Find where the given text appears and provide that cell's center as [x, y] coordinate. 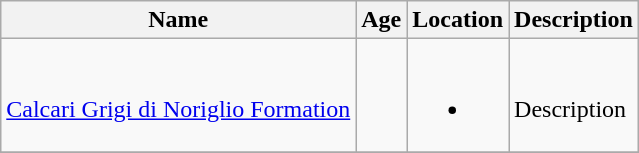
Age [382, 20]
Name [178, 20]
Location [458, 20]
Calcari Grigi di Noriglio Formation [178, 96]
